For the text-containing cell, return its midpoint in [x, y] coordinate format. 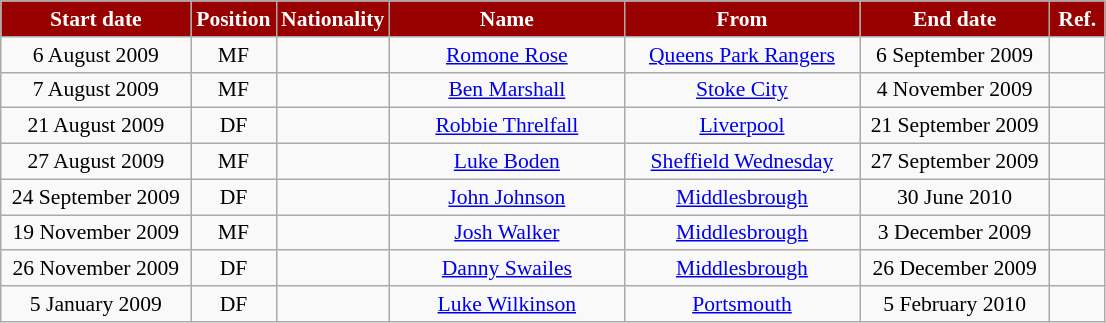
Luke Wilkinson [506, 304]
Josh Walker [506, 233]
Danny Swailes [506, 269]
Ref. [1078, 19]
5 January 2009 [96, 304]
3 December 2009 [955, 233]
7 August 2009 [96, 90]
Liverpool [742, 126]
End date [955, 19]
27 August 2009 [96, 162]
Queens Park Rangers [742, 55]
Start date [96, 19]
21 August 2009 [96, 126]
21 September 2009 [955, 126]
From [742, 19]
Name [506, 19]
Luke Boden [506, 162]
24 September 2009 [96, 197]
John Johnson [506, 197]
Nationality [332, 19]
19 November 2009 [96, 233]
26 November 2009 [96, 269]
5 February 2010 [955, 304]
Stoke City [742, 90]
Portsmouth [742, 304]
26 December 2009 [955, 269]
Position [234, 19]
Ben Marshall [506, 90]
6 September 2009 [955, 55]
6 August 2009 [96, 55]
Romone Rose [506, 55]
27 September 2009 [955, 162]
Sheffield Wednesday [742, 162]
Robbie Threlfall [506, 126]
30 June 2010 [955, 197]
4 November 2009 [955, 90]
